Capture the cell that displays the provided text and extract its (X, Y) central coordinate. 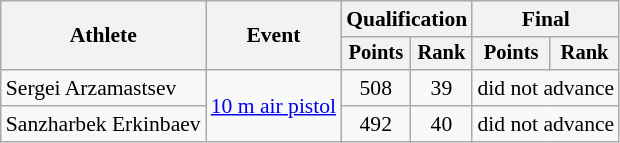
492 (376, 124)
Qualification (406, 19)
Sergei Arzamastsev (104, 88)
Sanzharbek Erkinbaev (104, 124)
39 (441, 88)
Final (546, 19)
40 (441, 124)
Athlete (104, 36)
508 (376, 88)
Event (274, 36)
10 m air pistol (274, 106)
